Identify which cell holds the provided text, then report its (X, Y) central coordinate. 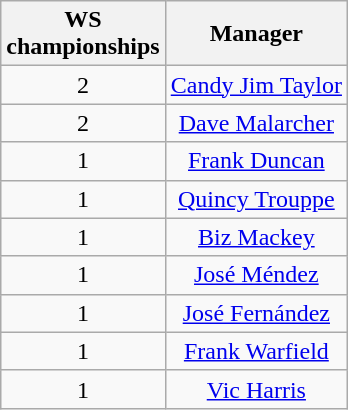
Frank Duncan (256, 161)
Biz Mackey (256, 237)
WSchampionships (83, 34)
Frank Warfield (256, 351)
Manager (256, 34)
José Fernández (256, 313)
Vic Harris (256, 389)
José Méndez (256, 275)
Dave Malarcher (256, 123)
Candy Jim Taylor (256, 85)
Quincy Trouppe (256, 199)
